For the text-containing cell, return its midpoint in [X, Y] coordinate format. 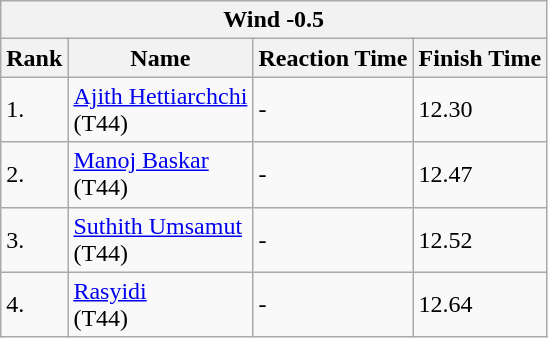
Ajith Hettiarchchi(T44) [160, 110]
Rasyidi(T44) [160, 304]
Manoj Baskar(T44) [160, 174]
2. [34, 174]
12.52 [480, 240]
Wind -0.5 [274, 20]
Rank [34, 58]
Reaction Time [333, 58]
4. [34, 304]
1. [34, 110]
3. [34, 240]
12.30 [480, 110]
Name [160, 58]
Finish Time [480, 58]
Suthith Umsamut(T44) [160, 240]
12.47 [480, 174]
12.64 [480, 304]
